Return [x, y] of the center of cell containing provided text 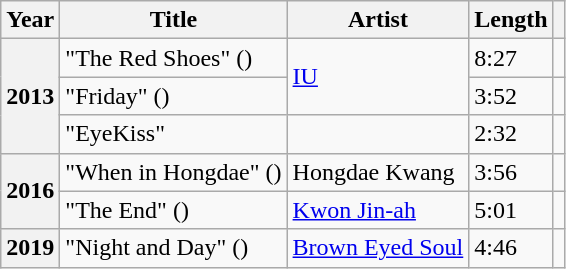
Title [174, 20]
3:56 [511, 172]
2:32 [511, 134]
5:01 [511, 210]
"When in Hongdae" () [174, 172]
3:52 [511, 96]
Year [30, 20]
8:27 [511, 58]
Length [511, 20]
IU [378, 77]
2016 [30, 191]
Kwon Jin-ah [378, 210]
"Friday" () [174, 96]
Hongdae Kwang [378, 172]
"EyeKiss" [174, 134]
"The End" () [174, 210]
"The Red Shoes" () [174, 58]
Brown Eyed Soul [378, 248]
4:46 [511, 248]
2013 [30, 96]
"Night and Day" () [174, 248]
2019 [30, 248]
Artist [378, 20]
